Scan for the cell matching the given text and deliver its [x, y] coordinate at center. 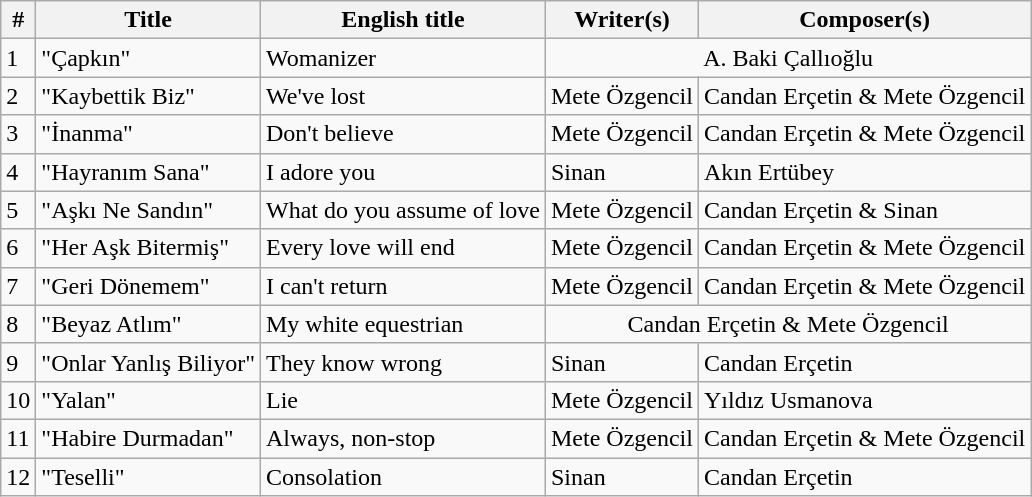
I can't return [402, 286]
8 [18, 324]
My white equestrian [402, 324]
Candan Erçetin & Sinan [864, 210]
Composer(s) [864, 20]
I adore you [402, 172]
12 [18, 477]
# [18, 20]
11 [18, 438]
9 [18, 362]
Womanizer [402, 58]
3 [18, 134]
They know wrong [402, 362]
Don't believe [402, 134]
"Aşkı Ne Sandın" [148, 210]
"Teselli" [148, 477]
7 [18, 286]
"Çapkın" [148, 58]
Always, non-stop [402, 438]
Yıldız Usmanova [864, 400]
What do you assume of love [402, 210]
6 [18, 248]
2 [18, 96]
English title [402, 20]
Lie [402, 400]
"Her Aşk Bitermiş" [148, 248]
Akın Ertübey [864, 172]
1 [18, 58]
"Kaybettik Biz" [148, 96]
We've lost [402, 96]
"Hayranım Sana" [148, 172]
"Onlar Yanlış Biliyor" [148, 362]
"Yalan" [148, 400]
Consolation [402, 477]
Writer(s) [622, 20]
4 [18, 172]
A. Baki Çallıoğlu [788, 58]
5 [18, 210]
10 [18, 400]
"İnanma" [148, 134]
"Habire Durmadan" [148, 438]
Every love will end [402, 248]
"Geri Dönemem" [148, 286]
"Beyaz Atlım" [148, 324]
Title [148, 20]
